For the text-containing cell, return its midpoint in [x, y] coordinate format. 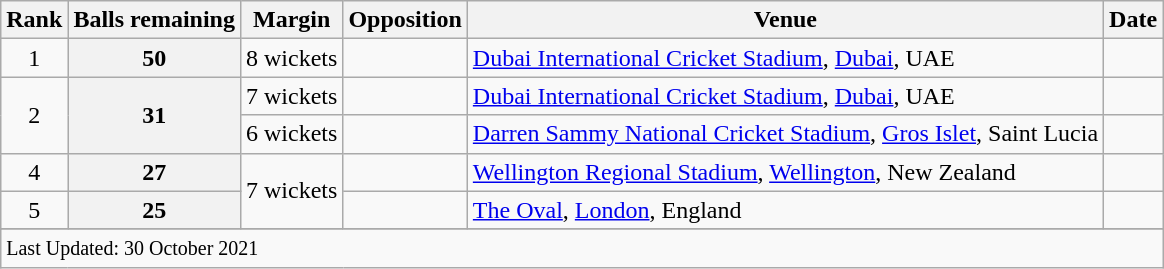
Balls remaining [154, 20]
Last Updated: 30 October 2021 [582, 248]
Wellington Regional Stadium, Wellington, New Zealand [785, 172]
6 wickets [291, 134]
31 [154, 115]
Venue [785, 20]
Date [1134, 20]
50 [154, 58]
Opposition [405, 20]
Darren Sammy National Cricket Stadium, Gros Islet, Saint Lucia [785, 134]
27 [154, 172]
1 [34, 58]
2 [34, 115]
8 wickets [291, 58]
5 [34, 210]
Margin [291, 20]
25 [154, 210]
Rank [34, 20]
4 [34, 172]
The Oval, London, England [785, 210]
